Determine the [X, Y] coordinate at the center of the cell enclosing the given text.  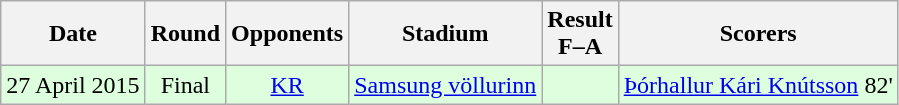
Þórhallur Kári Knútsson 82' [758, 85]
ResultF–A [580, 34]
Opponents [288, 34]
KR [288, 85]
Final [185, 85]
Scorers [758, 34]
27 April 2015 [73, 85]
Samsung völlurinn [446, 85]
Stadium [446, 34]
Round [185, 34]
Date [73, 34]
